Pinpoint the cell where the given text exists, returning its [x, y] midpoint coordinate. 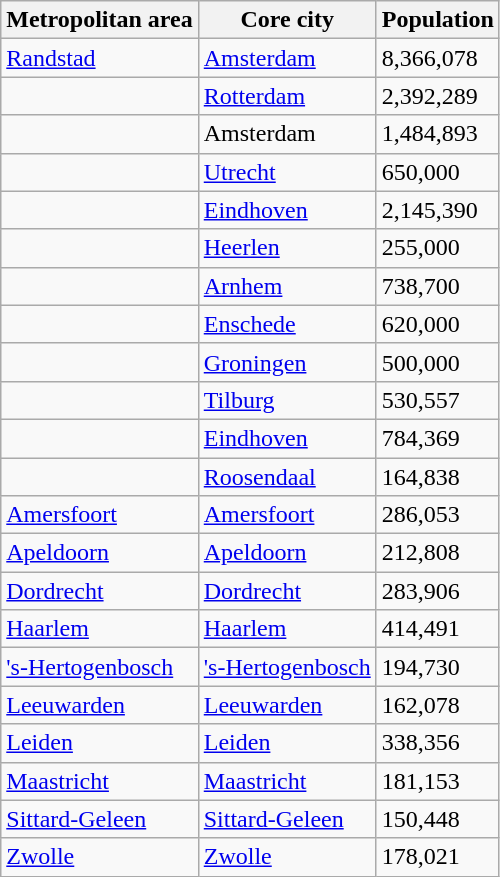
Arnhem [287, 286]
Population [438, 20]
8,366,078 [438, 58]
414,491 [438, 629]
Core city [287, 20]
Groningen [287, 362]
178,021 [438, 857]
164,838 [438, 477]
Heerlen [287, 248]
1,484,893 [438, 134]
286,053 [438, 515]
Tilburg [287, 400]
Roosendaal [287, 477]
2,145,390 [438, 210]
Randstad [100, 58]
283,906 [438, 591]
255,000 [438, 248]
212,808 [438, 553]
650,000 [438, 172]
620,000 [438, 324]
194,730 [438, 667]
Enschede [287, 324]
500,000 [438, 362]
738,700 [438, 286]
Metropolitan area [100, 20]
162,078 [438, 705]
530,557 [438, 400]
181,153 [438, 781]
Utrecht [287, 172]
784,369 [438, 438]
2,392,289 [438, 96]
Rotterdam [287, 96]
338,356 [438, 743]
150,448 [438, 819]
